For the text-containing cell, return its midpoint in (X, Y) coordinate format. 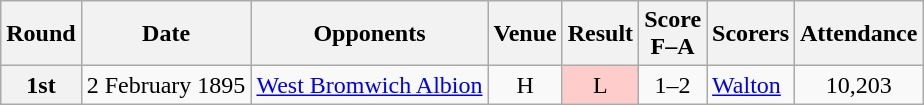
ScoreF–A (673, 34)
Result (600, 34)
Venue (525, 34)
H (525, 85)
Attendance (859, 34)
West Bromwich Albion (370, 85)
L (600, 85)
Date (166, 34)
Opponents (370, 34)
Scorers (751, 34)
Walton (751, 85)
2 February 1895 (166, 85)
1st (41, 85)
10,203 (859, 85)
1–2 (673, 85)
Round (41, 34)
